Scan for the cell matching the given text and deliver its [x, y] coordinate at center. 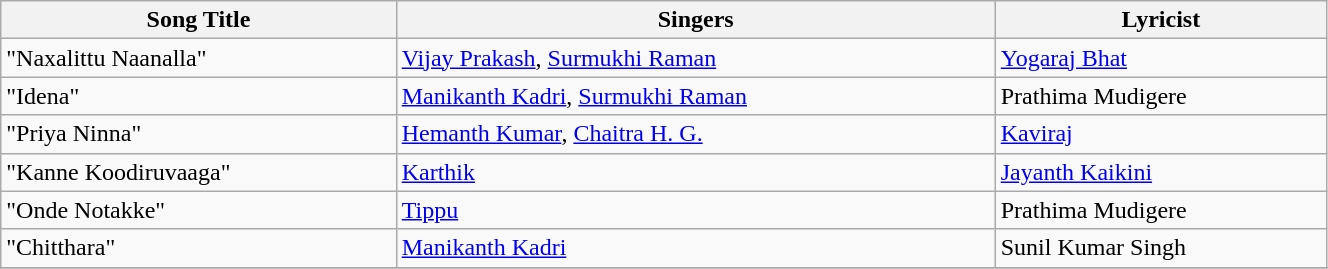
"Idena" [198, 96]
"Kanne Koodiruvaaga" [198, 172]
Manikanth Kadri [696, 248]
Karthik [696, 172]
"Naxalittu Naanalla" [198, 58]
Yogaraj Bhat [1160, 58]
Sunil Kumar Singh [1160, 248]
Vijay Prakash, Surmukhi Raman [696, 58]
Manikanth Kadri, Surmukhi Raman [696, 96]
"Chitthara" [198, 248]
Jayanth Kaikini [1160, 172]
Kaviraj [1160, 134]
Song Title [198, 20]
Lyricist [1160, 20]
"Onde Notakke" [198, 210]
Hemanth Kumar, Chaitra H. G. [696, 134]
Singers [696, 20]
Tippu [696, 210]
"Priya Ninna" [198, 134]
